Provide the (X, Y) coordinate of the cell's center where the given text is located.  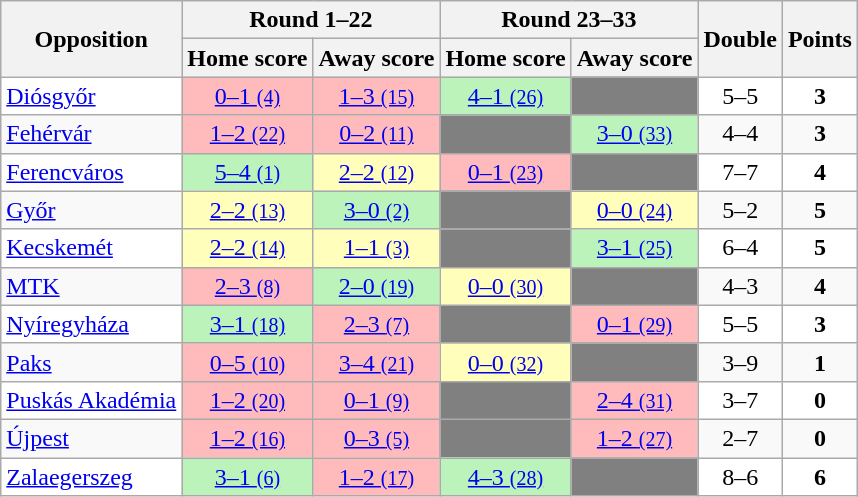
0–0 (24) (634, 210)
Paks (92, 362)
1 (820, 362)
6 (820, 477)
0–0 (30) (506, 286)
3–0 (33) (634, 134)
Round 23–33 (569, 20)
2–7 (740, 438)
Ferencváros (92, 172)
2–2 (14) (248, 248)
Diósgyőr (92, 96)
Győr (92, 210)
Points (820, 39)
4–4 (740, 134)
6–4 (740, 248)
0–1 (4) (248, 96)
3–4 (21) (376, 362)
1–2 (16) (248, 438)
4–3 (28) (506, 477)
Zalaegerszeg (92, 477)
3–7 (740, 400)
1–1 (3) (376, 248)
3–1 (25) (634, 248)
1–2 (17) (376, 477)
Kecskemét (92, 248)
3–9 (740, 362)
5–2 (740, 210)
1–3 (15) (376, 96)
0–5 (10) (248, 362)
2–0 (19) (376, 286)
3–0 (2) (376, 210)
MTK (92, 286)
2–2 (13) (248, 210)
4–3 (740, 286)
0–2 (11) (376, 134)
2–3 (7) (376, 324)
5–4 (1) (248, 172)
Fehérvár (92, 134)
0–1 (29) (634, 324)
Double (740, 39)
8–6 (740, 477)
1–2 (22) (248, 134)
2–2 (12) (376, 172)
0–1 (9) (376, 400)
1–2 (20) (248, 400)
4–1 (26) (506, 96)
Puskás Akadémia (92, 400)
0–1 (23) (506, 172)
0–3 (5) (376, 438)
3–1 (6) (248, 477)
1–2 (27) (634, 438)
0–0 (32) (506, 362)
Újpest (92, 438)
Round 1–22 (311, 20)
7–7 (740, 172)
2–4 (31) (634, 400)
2–3 (8) (248, 286)
Nyíregyháza (92, 324)
Opposition (92, 39)
3–1 (18) (248, 324)
